Scan for the cell matching the given text and deliver its [X, Y] coordinate at center. 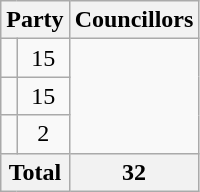
Councillors [134, 20]
2 [43, 134]
Total [35, 172]
Party [35, 20]
32 [134, 172]
